Output the (x, y) coordinate of the center of the cell containing the given text.  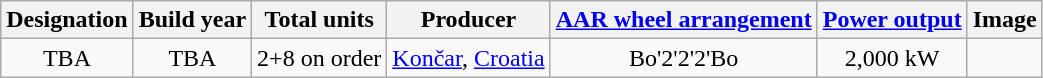
2+8 on order (320, 58)
2,000 kW (892, 58)
Power output (892, 20)
Total units (320, 20)
Image (1004, 20)
Producer (468, 20)
Designation (67, 20)
Končar, Croatia (468, 58)
Bo'2'2'2'Bo (684, 58)
AAR wheel arrangement (684, 20)
Build year (192, 20)
